Determine the [X, Y] coordinate at the center of the cell enclosing the given text.  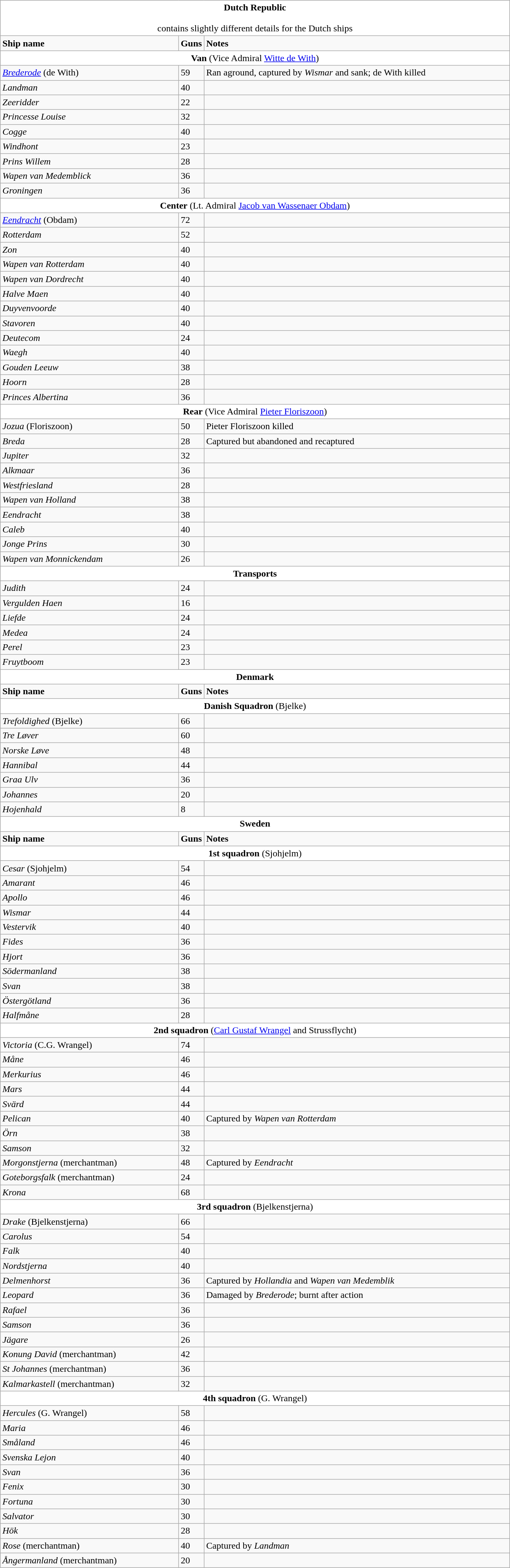
Jozua (Floriszoon) [89, 426]
Princesse Louise [89, 117]
Merkurius [89, 1074]
Judith [89, 588]
Hjort [89, 957]
Brederode (de With) [89, 73]
Denmark [255, 677]
Norske Løve [89, 750]
Fortuna [89, 1501]
Sweden [255, 824]
Wapen van Monnickendam [89, 559]
60 [191, 736]
Rotterdam [89, 235]
Alkmaar [89, 471]
52 [191, 235]
Wapen van Medemblick [89, 176]
Drake (Bjelkenstjerna) [89, 1222]
Captured by Hollandia and Wapen van Medemblik [357, 1280]
Halfmåne [89, 1015]
Transports [255, 573]
Vergulden Haen [89, 603]
Medea [89, 632]
4th squadron (G. Wrangel) [255, 1399]
Amarant [89, 883]
Deutecom [89, 338]
68 [191, 1192]
Rose (merchantman) [89, 1546]
Duyvenvoorde [89, 308]
Wapen van Holland [89, 500]
Hannibal [89, 765]
Carolus [89, 1236]
Nordstjerna [89, 1266]
2nd squadron (Carl Gustaf Wrangel and Strussflycht) [255, 1030]
Breda [89, 441]
Landman [89, 87]
74 [191, 1045]
Måne [89, 1060]
58 [191, 1413]
Fenix [89, 1487]
Eendracht (Obdam) [89, 220]
Morgonstjerna (merchantman) [89, 1163]
Fruytboom [89, 662]
Konung David (merchantman) [89, 1354]
16 [191, 603]
Captured by Eendracht [357, 1163]
Östergötland [89, 1001]
Apollo [89, 897]
Hojenhald [89, 809]
Cogge [89, 132]
Waegh [89, 353]
Rafael [89, 1310]
Captured by Wapen van Rotterdam [357, 1118]
Danish Squadron (Bjelke) [255, 706]
Trefoldighed (Bjelke) [89, 721]
Prins Willem [89, 161]
22 [191, 102]
Jägare [89, 1339]
Svärd [89, 1104]
Stavoren [89, 323]
3rd squadron (Bjelkenstjerna) [255, 1207]
Mars [89, 1089]
Captured but abandoned and recaptured [357, 441]
Kalmarkastell (merchantman) [89, 1383]
Eendracht [89, 515]
St Johannes (merchantman) [89, 1369]
Princes Albertina [89, 397]
Delmenhorst [89, 1280]
Perel [89, 647]
Goteborgsfalk (merchantman) [89, 1178]
Center (Lt. Admiral Jacob van Wassenaer Obdam) [255, 205]
Liefde [89, 618]
Gouden Leeuw [89, 367]
72 [191, 220]
Captured by Landman [357, 1546]
1st squadron (Sjohjelm) [255, 853]
Groningen [89, 190]
Halve Maen [89, 294]
Van (Vice Admiral Witte de With) [255, 58]
Rear (Vice Admiral Pieter Floriszoon) [255, 411]
Hercules (G. Wrangel) [89, 1413]
Leopard [89, 1295]
Örn [89, 1133]
Zeeridder [89, 102]
Hoorn [89, 382]
Ran aground, captured by Wismar and sank; de With killed [357, 73]
Zon [89, 250]
59 [191, 73]
Ångermanland (merchantman) [89, 1560]
Svenska Lejon [89, 1457]
Dutch Republic contains slightly different details for the Dutch ships [255, 18]
8 [191, 809]
Wismar [89, 912]
Fides [89, 942]
Wapen van Dordrecht [89, 279]
Småland [89, 1443]
Westfriesland [89, 485]
50 [191, 426]
Caleb [89, 529]
Jonge Prins [89, 544]
Jupiter [89, 456]
Pelican [89, 1118]
Södermanland [89, 971]
Krona [89, 1192]
Graa Ulv [89, 780]
Cesar (Sjohjelm) [89, 868]
Salvator [89, 1516]
Windhont [89, 146]
Damaged by Brederode; burnt after action [357, 1295]
Falk [89, 1251]
Tre Løver [89, 736]
Pieter Floriszoon killed [357, 426]
Victoria (C.G. Wrangel) [89, 1045]
Vestervik [89, 927]
Johannes [89, 794]
Wapen van Rotterdam [89, 264]
Maria [89, 1428]
42 [191, 1354]
Hök [89, 1531]
